Identify which cell holds the provided text, then report its [x, y] central coordinate. 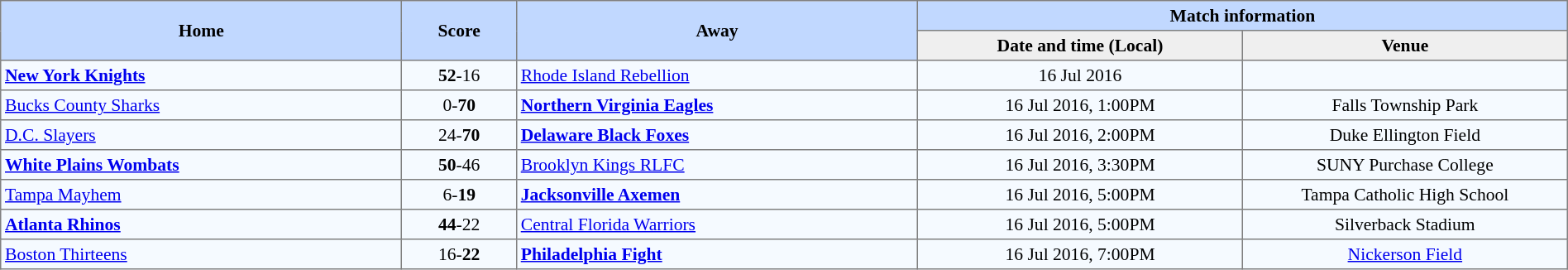
Philadelphia Fight [716, 254]
Rhode Island Rebellion [716, 75]
White Plains Wombats [202, 165]
SUNY Purchase College [1404, 165]
16 Jul 2016, 2:00PM [1080, 135]
Silverback Stadium [1404, 224]
Venue [1404, 46]
16 Jul 2016, 3:30PM [1080, 165]
Central Florida Warriors [716, 224]
Home [202, 31]
44-22 [460, 224]
Delaware Black Foxes [716, 135]
Duke Ellington Field [1404, 135]
16 Jul 2016, 1:00PM [1080, 105]
6-19 [460, 195]
16 Jul 2016, 7:00PM [1080, 254]
New York Knights [202, 75]
Tampa Catholic High School [1404, 195]
16 Jul 2016 [1080, 75]
Tampa Mayhem [202, 195]
Brooklyn Kings RLFC [716, 165]
Score [460, 31]
52-16 [460, 75]
Northern Virginia Eagles [716, 105]
24-70 [460, 135]
Nickerson Field [1404, 254]
Match information [1243, 16]
Falls Township Park [1404, 105]
Away [716, 31]
0-70 [460, 105]
D.C. Slayers [202, 135]
50-46 [460, 165]
Bucks County Sharks [202, 105]
Jacksonville Axemen [716, 195]
16-22 [460, 254]
Atlanta Rhinos [202, 224]
Date and time (Local) [1080, 46]
Boston Thirteens [202, 254]
